Find where the given text appears and provide that cell's center as [x, y] coordinate. 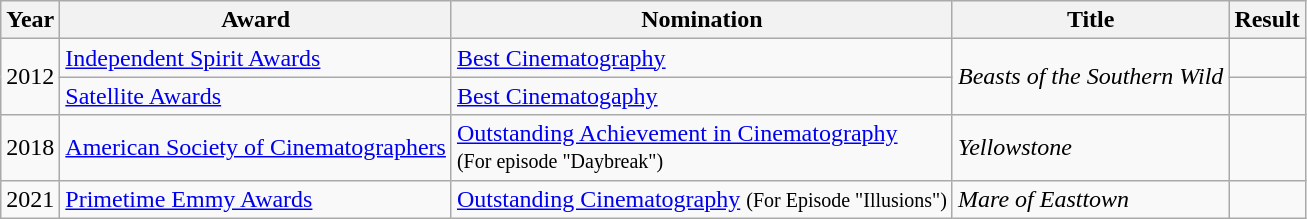
Outstanding Cinematography (For Episode "Illusions") [702, 199]
Yellowstone [1090, 148]
American Society of Cinematographers [256, 148]
Result [1267, 20]
2021 [30, 199]
Title [1090, 20]
2012 [30, 77]
Outstanding Achievement in Cinematography(For episode "Daybreak") [702, 148]
Nomination [702, 20]
Satellite Awards [256, 96]
2018 [30, 148]
Best Cinematogaphy [702, 96]
Mare of Easttown [1090, 199]
Best Cinematography [702, 58]
Year [30, 20]
Beasts of the Southern Wild [1090, 77]
Award [256, 20]
Independent Spirit Awards [256, 58]
Primetime Emmy Awards [256, 199]
